Scan for the cell matching the given text and deliver its (x, y) coordinate at center. 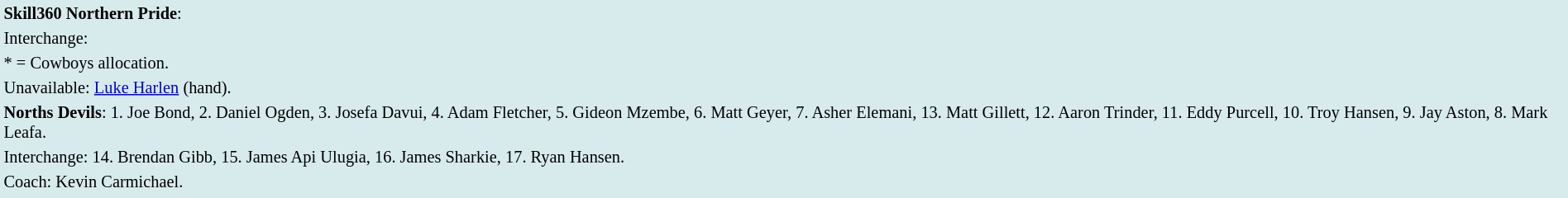
Interchange: 14. Brendan Gibb, 15. James Api Ulugia, 16. James Sharkie, 17. Ryan Hansen. (784, 157)
Interchange: (784, 38)
Unavailable: Luke Harlen (hand). (784, 87)
Skill360 Northern Pride: (784, 13)
* = Cowboys allocation. (784, 63)
Coach: Kevin Carmichael. (784, 181)
